Determine the [x, y] coordinate at the center of the cell enclosing the given text.  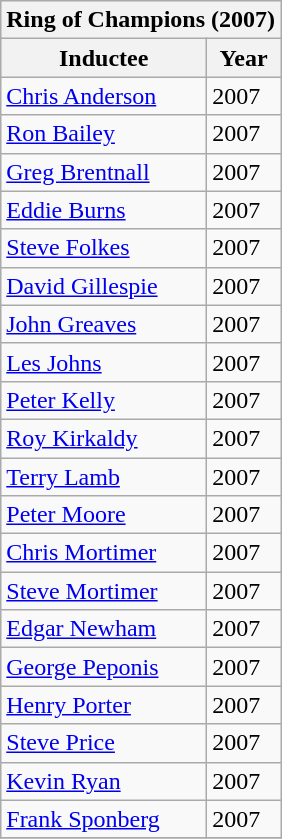
Steve Folkes [104, 248]
Chris Mortimer [104, 553]
Peter Kelly [104, 400]
Roy Kirkaldy [104, 438]
Eddie Burns [104, 210]
Ring of Champions (2007) [141, 20]
Peter Moore [104, 515]
Chris Anderson [104, 96]
Terry Lamb [104, 477]
Ron Bailey [104, 134]
Kevin Ryan [104, 781]
Year [244, 58]
Greg Brentnall [104, 172]
Edgar Newham [104, 629]
Henry Porter [104, 705]
Les Johns [104, 362]
George Peponis [104, 667]
David Gillespie [104, 286]
Steve Mortimer [104, 591]
John Greaves [104, 324]
Inductee [104, 58]
Steve Price [104, 743]
Frank Sponberg [104, 819]
